Find where the given text appears and provide that cell's center as (x, y) coordinate. 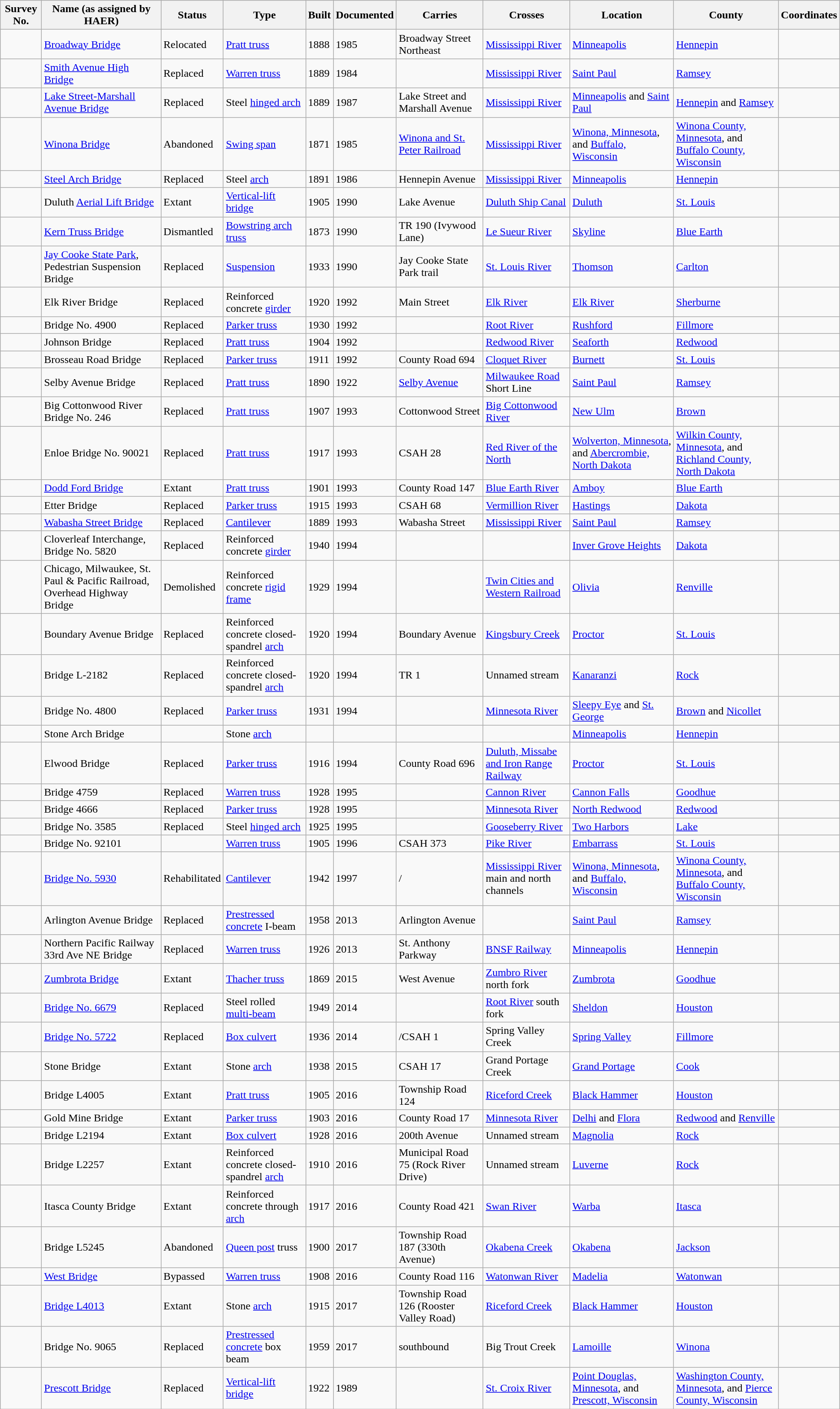
Brosseau Road Bridge (101, 359)
Kingsbury Creek (527, 634)
Gold Mine Bridge (101, 1118)
1938 (319, 1066)
Seaforth (622, 342)
Blue Earth River (527, 488)
Steel Arch Bridge (101, 179)
Mississippi River main and north channels (527, 879)
Smith Avenue High Bridge (101, 74)
1936 (319, 1037)
Milwaukee Road Short Line (527, 382)
Kern Truss Bridge (101, 232)
1891 (319, 179)
Cannon Falls (622, 792)
Prestressed concrete I-beam (265, 920)
Jay Cooke State Park trail (440, 267)
Bridge No. 4900 (101, 325)
Lake Street and Marshall Avenue (440, 102)
Carries (440, 15)
County Road 147 (440, 488)
Demolished (192, 587)
Warba (622, 1206)
Rushford (622, 325)
1925 (319, 826)
Duluth, Missabe and Iron Range Railway (527, 763)
1986 (365, 179)
Name (as assigned by HAER) (101, 15)
CSAH 373 (440, 844)
Kanaranzi (622, 675)
County Road 116 (440, 1276)
Cloverleaf Interchange, Bridge No. 5820 (101, 546)
Sherburne (726, 302)
Renville (726, 587)
1926 (319, 950)
Dismantled (192, 232)
Winona Bridge (101, 144)
Prescott Bridge (101, 1388)
Minneapolis and Saint Paul (622, 102)
Gooseberry River (527, 826)
1987 (365, 102)
Lake Street-Marshall Avenue Bridge (101, 102)
County Road 696 (440, 763)
Boundary Avenue (440, 634)
1916 (319, 763)
Redwood and Renville (726, 1118)
Redwood River (527, 342)
Itasca (726, 1206)
Broadway Street Northeast (440, 44)
Location (622, 15)
Suspension (265, 267)
Winona and St. Peter Railroad (440, 144)
southbound (440, 1347)
1958 (319, 920)
1901 (319, 488)
Okabena Creek (527, 1247)
County Road 694 (440, 359)
Queen post truss (265, 1247)
1873 (319, 232)
1908 (319, 1276)
Survey No. (21, 15)
Bridge No. 92101 (101, 844)
Burnett (622, 359)
Duluth Ship Canal (527, 202)
Red River of the North (527, 453)
1910 (319, 1164)
Brown (726, 412)
Thacher truss (265, 978)
Wabasha Street Bridge (101, 522)
Carlton (726, 267)
Documented (365, 15)
Wilkin County, Minnesota, and Richland County, North Dakota (726, 453)
1904 (319, 342)
Inver Grove Heights (622, 546)
200th Avenue (440, 1135)
Dodd Ford Bridge (101, 488)
Twin Cities and Western Railroad (527, 587)
St. Louis River (527, 267)
Township Road 187 (330th Avenue) (440, 1247)
St. Croix River (527, 1388)
Bridge 4759 (101, 792)
Thomson (622, 267)
Township Road 124 (440, 1095)
Enloe Bridge No. 90021 (101, 453)
1888 (319, 44)
Jay Cooke State Park, Pedestrian Suspension Bridge (101, 267)
Bridge L4005 (101, 1095)
1900 (319, 1247)
Zumbrota (622, 978)
Bridge No. 3585 (101, 826)
County Road 421 (440, 1206)
West Avenue (440, 978)
Boundary Avenue Bridge (101, 634)
Johnson Bridge (101, 342)
Grand Portage (622, 1066)
Amboy (622, 488)
Pike River (527, 844)
Itasca County Bridge (101, 1206)
Watonwan River (527, 1276)
Type (265, 15)
Hennepin Avenue (440, 179)
Reinforced concrete through arch (265, 1206)
1984 (365, 74)
Zumbrota Bridge (101, 978)
1931 (319, 711)
Bowstring arch truss (265, 232)
Hennepin and Ramsey (726, 102)
1996 (365, 844)
1959 (319, 1347)
New Ulm (622, 412)
Grand Portage Creek (527, 1066)
Root River south fork (527, 1008)
Status (192, 15)
Prestressed concrete box beam (265, 1347)
Bridge No. 4800 (101, 711)
CSAH 28 (440, 453)
Winona (726, 1347)
Sheldon (622, 1008)
1997 (365, 879)
Bridge 4666 (101, 809)
Swan River (527, 1206)
CSAH 17 (440, 1066)
TR 1 (440, 675)
1930 (319, 325)
Point Douglas, Minnesota, and Prescott, Wisconsin (622, 1388)
1949 (319, 1008)
Bridge No. 5930 (101, 879)
Steel arch (265, 179)
Relocated (192, 44)
Bridge L2257 (101, 1164)
Big Trout Creek (527, 1347)
1940 (319, 546)
Duluth (622, 202)
Bridge No. 9065 (101, 1347)
1942 (319, 879)
Watonwan (726, 1276)
Elwood Bridge (101, 763)
Steel rolled multi-beam (265, 1008)
Elk River Bridge (101, 302)
1890 (319, 382)
Stone Arch Bridge (101, 734)
Cloquet River (527, 359)
North Redwood (622, 809)
/ (440, 879)
Municipal Road 75 (Rock River Drive) (440, 1164)
Embarrass (622, 844)
Bridge L-2182 (101, 675)
Okabena (622, 1247)
Washington County, Minnesota, and Pierce County, Wisconsin (726, 1388)
Cottonwood Street (440, 412)
Cook (726, 1066)
Hastings (622, 505)
1903 (319, 1118)
Big Cottonwood River Bridge No. 246 (101, 412)
Root River (527, 325)
Big Cottonwood River (527, 412)
Bypassed (192, 1276)
Le Sueur River (527, 232)
1871 (319, 144)
Selby Avenue (440, 382)
1911 (319, 359)
Bridge L4013 (101, 1306)
St. Anthony Parkway (440, 950)
Built (319, 15)
Brown and Nicollet (726, 711)
Olivia (622, 587)
County Road 17 (440, 1118)
Lamoille (622, 1347)
CSAH 68 (440, 505)
Bridge No. 5722 (101, 1037)
1933 (319, 267)
Broadway Bridge (101, 44)
County (726, 15)
Wabasha Street (440, 522)
1907 (319, 412)
Arlington Avenue Bridge (101, 920)
1989 (365, 1388)
Two Harbors (622, 826)
Spring Valley (622, 1037)
Sleepy Eye and St. George (622, 711)
Cannon River (527, 792)
Madelia (622, 1276)
Lake (726, 826)
West Bridge (101, 1276)
Northern Pacific Railway 33rd Ave NE Bridge (101, 950)
Delhi and Flora (622, 1118)
Duluth Aerial Lift Bridge (101, 202)
BNSF Railway (527, 950)
1929 (319, 587)
1869 (319, 978)
TR 190 (Ivywood Lane) (440, 232)
Reinforced concrete rigid frame (265, 587)
Township Road 126 (Rooster Valley Road) (440, 1306)
Magnolia (622, 1135)
Bridge No. 6679 (101, 1008)
Etter Bridge (101, 505)
Stone Bridge (101, 1066)
Skyline (622, 232)
Zumbro River north fork (527, 978)
Selby Avenue Bridge (101, 382)
Vermillion River (527, 505)
Coordinates (809, 15)
Swing span (265, 144)
/CSAH 1 (440, 1037)
Crosses (527, 15)
Spring Valley Creek (527, 1037)
Bridge L5245 (101, 1247)
Chicago, Milwaukee, St. Paul & Pacific Railroad, Overhead Highway Bridge (101, 587)
Rehabilitated (192, 879)
Arlington Avenue (440, 920)
Jackson (726, 1247)
Bridge L2194 (101, 1135)
Luverne (622, 1164)
Lake Avenue (440, 202)
Wolverton, Minnesota, and Abercrombie, North Dakota (622, 453)
Main Street (440, 302)
